Locate the cell with the specified text and output its [X, Y] center coordinate. 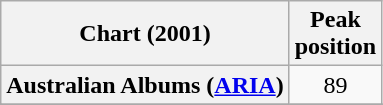
89 [335, 85]
Peakposition [335, 34]
Australian Albums (ARIA) [145, 85]
Chart (2001) [145, 34]
